Extract the (x, y) coordinate from the center of the cell holding the provided text.  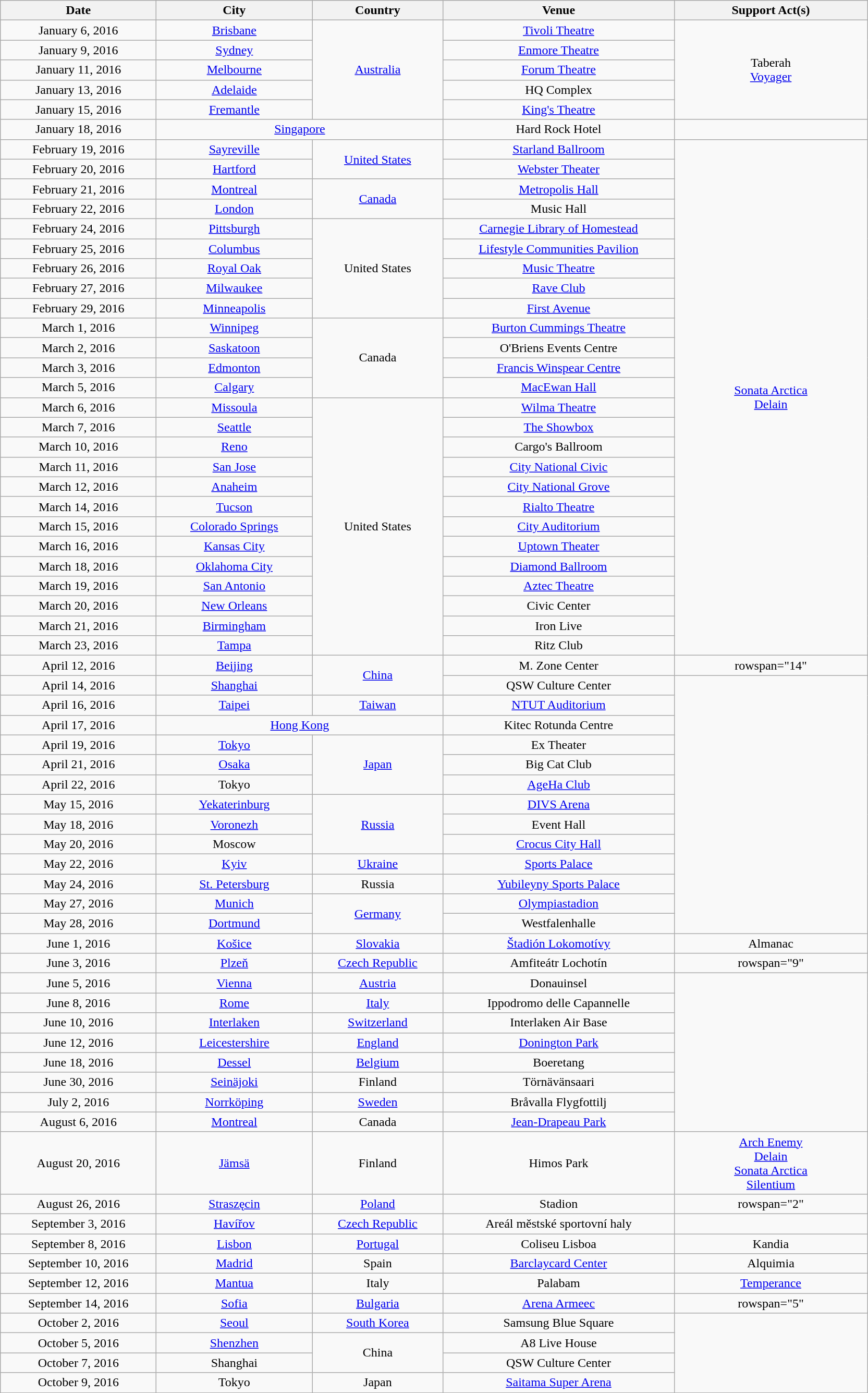
June 10, 2016 (78, 1023)
June 12, 2016 (78, 1043)
January 18, 2016 (78, 129)
Austria (377, 983)
Cargo's Ballroom (559, 447)
April 14, 2016 (78, 685)
Poland (377, 1204)
DIVS Arena (559, 804)
Tivoli Theatre (559, 30)
rowspan="5" (771, 1303)
Portugal (377, 1244)
Calgary (235, 387)
Columbus (235, 249)
rowspan="14" (771, 665)
January 6, 2016 (78, 30)
Interlaken (235, 1023)
Slovakia (377, 943)
August 6, 2016 (78, 1122)
Mantua (235, 1283)
June 1, 2016 (78, 943)
Seattle (235, 427)
Saitama Super Arena (559, 1383)
Rialto Theatre (559, 506)
March 19, 2016 (78, 586)
Beijing (235, 665)
April 17, 2016 (78, 725)
The Showbox (559, 427)
Ippodromo delle Capannelle (559, 1003)
Missoula (235, 407)
Seoul (235, 1323)
Edmonton (235, 368)
Melbourne (235, 70)
May 20, 2016 (78, 844)
Interlaken Air Base (559, 1023)
Sonata ArcticaDelain (771, 397)
Jean-Drapeau Park (559, 1122)
Milwaukee (235, 288)
February 21, 2016 (78, 189)
Minneapolis (235, 308)
Bråvalla Flygfottilj (559, 1102)
TaberahVoyager (771, 70)
Westfalenhalle (559, 924)
Australia (377, 70)
Rome (235, 1003)
South Korea (377, 1323)
April 21, 2016 (78, 765)
HQ Complex (559, 90)
Donington Park (559, 1043)
March 20, 2016 (78, 606)
Winnipeg (235, 328)
Burton Cummings Theatre (559, 328)
Adelaide (235, 90)
Francis Winspear Centre (559, 368)
Osaka (235, 765)
January 13, 2016 (78, 90)
September 10, 2016 (78, 1264)
Shenzhen (235, 1343)
Sports Palace (559, 864)
March 16, 2016 (78, 546)
May 22, 2016 (78, 864)
Lisbon (235, 1244)
Birmingham (235, 626)
St. Petersburg (235, 884)
Spain (377, 1264)
Amfiteátr Lochotín (559, 963)
Jämsä (235, 1163)
February 26, 2016 (78, 269)
April 19, 2016 (78, 745)
Aztec Theatre (559, 586)
City Auditorium (559, 526)
April 16, 2016 (78, 705)
Rave Club (559, 288)
March 10, 2016 (78, 447)
Starland Ballroom (559, 149)
Date (78, 10)
June 5, 2016 (78, 983)
Hong Kong (300, 725)
AgeHa Club (559, 784)
Boeretang (559, 1062)
January 15, 2016 (78, 110)
March 21, 2016 (78, 626)
Royal Oak (235, 269)
Norrköping (235, 1102)
Temperance (771, 1283)
Crocus City Hall (559, 844)
NTUT Auditorium (559, 705)
June 18, 2016 (78, 1062)
Civic Center (559, 606)
March 11, 2016 (78, 467)
rowspan="2" (771, 1204)
Stadion (559, 1204)
England (377, 1043)
Big Cat Club (559, 765)
rowspan="9" (771, 963)
Country (377, 10)
October 7, 2016 (78, 1363)
City National Civic (559, 467)
Music Hall (559, 209)
Brisbane (235, 30)
Almanac (771, 943)
Venue (559, 10)
O'Briens Events Centre (559, 348)
Dortmund (235, 924)
New Orleans (235, 606)
Tampa (235, 646)
Ukraine (377, 864)
Madrid (235, 1264)
September 14, 2016 (78, 1303)
Taiwan (377, 705)
August 20, 2016 (78, 1163)
Kitec Rotunda Centre (559, 725)
London (235, 209)
Fremantle (235, 110)
Arch EnemyDelainSonata ArcticaSilentium (771, 1163)
Yubileyny Sports Palace (559, 884)
Lifestyle Communities Pavilion (559, 249)
September 3, 2016 (78, 1224)
February 29, 2016 (78, 308)
Iron Live (559, 626)
First Avenue (559, 308)
January 9, 2016 (78, 50)
Palabam (559, 1283)
Anaheim (235, 487)
March 23, 2016 (78, 646)
Donauinsel (559, 983)
February 25, 2016 (78, 249)
Carnegie Library of Homestead (559, 228)
Metropolis Hall (559, 189)
February 19, 2016 (78, 149)
Sofia (235, 1303)
Event Hall (559, 824)
A8 Live House (559, 1343)
Switzerland (377, 1023)
Kandia (771, 1244)
June 8, 2016 (78, 1003)
Štadión Lokomotívy (559, 943)
Sweden (377, 1102)
San Antonio (235, 586)
Webster Theater (559, 169)
M. Zone Center (559, 665)
Hard Rock Hotel (559, 129)
March 14, 2016 (78, 506)
Music Theatre (559, 269)
Belgium (377, 1062)
Hartford (235, 169)
Saskatoon (235, 348)
Samsung Blue Square (559, 1323)
May 15, 2016 (78, 804)
Sydney (235, 50)
Olympiastadion (559, 904)
Vienna (235, 983)
September 8, 2016 (78, 1244)
King's Theatre (559, 110)
March 12, 2016 (78, 487)
Uptown Theater (559, 546)
March 6, 2016 (78, 407)
Törnävänsaari (559, 1082)
Tucson (235, 506)
February 20, 2016 (78, 169)
Ex Theater (559, 745)
Havířov (235, 1224)
Enmore Theatre (559, 50)
May 27, 2016 (78, 904)
April 12, 2016 (78, 665)
Germany (377, 914)
Forum Theatre (559, 70)
March 1, 2016 (78, 328)
March 15, 2016 (78, 526)
January 11, 2016 (78, 70)
March 3, 2016 (78, 368)
March 2, 2016 (78, 348)
Moscow (235, 844)
Singapore (300, 129)
April 22, 2016 (78, 784)
Barclaycard Center (559, 1264)
Pittsburgh (235, 228)
Coliseu Lisboa (559, 1244)
Kansas City (235, 546)
February 22, 2016 (78, 209)
Straszęcin (235, 1204)
Oklahoma City (235, 566)
Areál městské sportovní haly (559, 1224)
Yekaterinburg (235, 804)
Munich (235, 904)
May 28, 2016 (78, 924)
May 24, 2016 (78, 884)
Dessel (235, 1062)
July 2, 2016 (78, 1102)
City (235, 10)
February 24, 2016 (78, 228)
MacEwan Hall (559, 387)
Taipei (235, 705)
Support Act(s) (771, 10)
Reno (235, 447)
Sayreville (235, 149)
March 5, 2016 (78, 387)
Voronezh (235, 824)
February 27, 2016 (78, 288)
October 5, 2016 (78, 1343)
September 12, 2016 (78, 1283)
Seinäjoki (235, 1082)
Colorado Springs (235, 526)
March 18, 2016 (78, 566)
Wilma Theatre (559, 407)
June 3, 2016 (78, 963)
Kyiv (235, 864)
Bulgaria (377, 1303)
August 26, 2016 (78, 1204)
Himos Park (559, 1163)
October 9, 2016 (78, 1383)
October 2, 2016 (78, 1323)
San Jose (235, 467)
Diamond Ballroom (559, 566)
Košice (235, 943)
June 30, 2016 (78, 1082)
Ritz Club (559, 646)
Leicestershire (235, 1043)
March 7, 2016 (78, 427)
Arena Armeec (559, 1303)
Alquimia (771, 1264)
May 18, 2016 (78, 824)
Plzeň (235, 963)
City National Grove (559, 487)
